Pinpoint the cell where the given text exists, returning its [X, Y] midpoint coordinate. 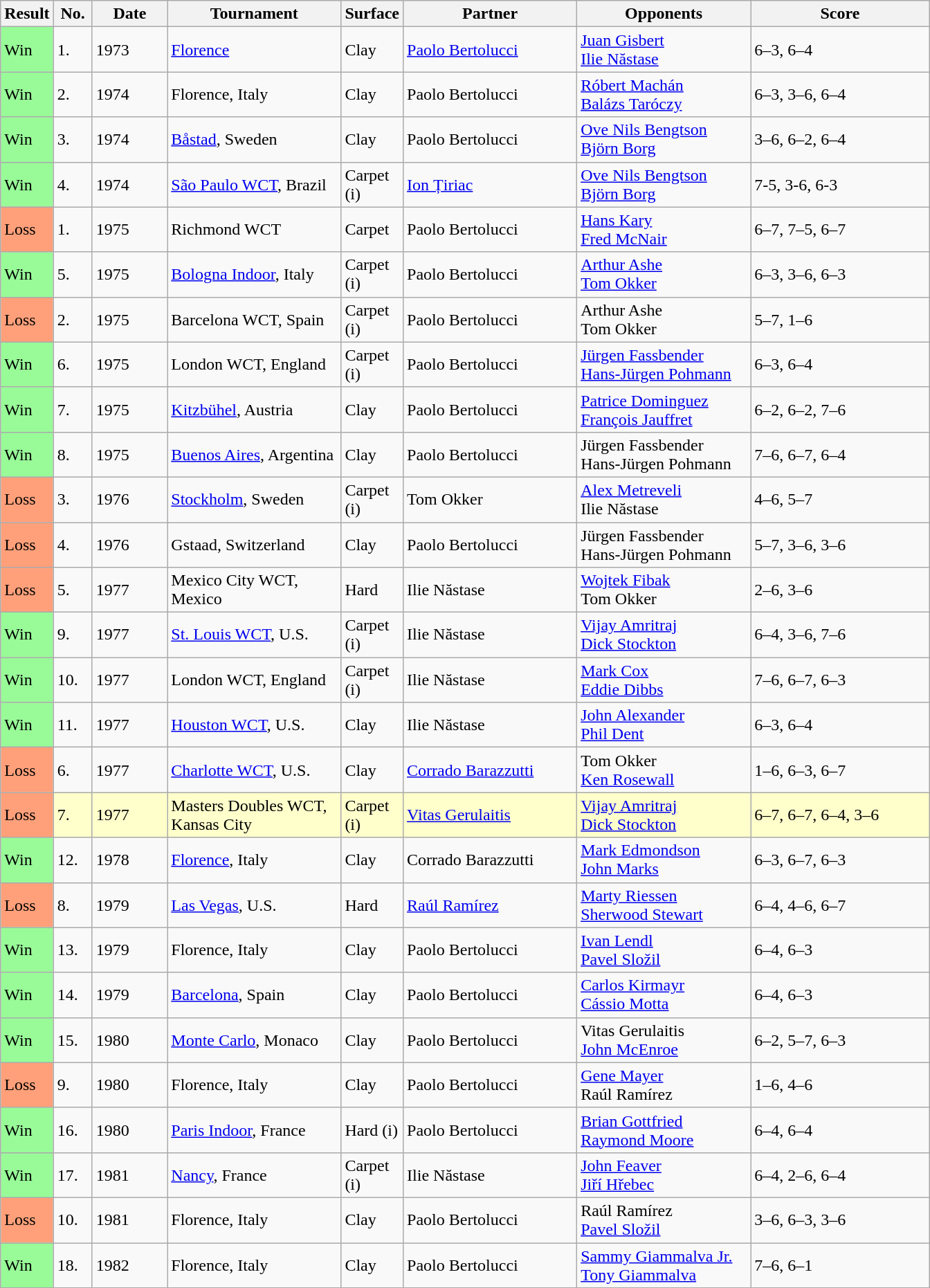
Tournament [255, 14]
No. [73, 14]
Date [130, 14]
Houston WCT, U.S. [255, 725]
Sammy Giammalva Jr. Tony Giammalva [664, 1265]
Hans Kary Fred McNair [664, 230]
Las Vegas, U.S. [255, 905]
13. [73, 950]
3–6, 6–2, 6–4 [840, 140]
Carpet [372, 230]
Raúl Ramírez [490, 905]
17. [73, 1175]
12. [73, 860]
7-5, 3-6, 6-3 [840, 184]
São Paulo WCT, Brazil [255, 184]
Vitas Gerulaitis [490, 815]
Score [840, 14]
14. [73, 995]
18. [73, 1265]
Barcelona WCT, Spain [255, 320]
6–4, 2–6, 6–4 [840, 1175]
Monte Carlo, Monaco [255, 1040]
Opponents [664, 14]
Róbert Machán Balázs Taróczy [664, 94]
Masters Doubles WCT, Kansas City [255, 815]
1–6, 6–3, 6–7 [840, 770]
Richmond WCT [255, 230]
7–6, 6–7, 6–4 [840, 454]
Vitas Gerulaitis John McEnroe [664, 1040]
Florence [255, 50]
6–2, 6–2, 7–6 [840, 410]
5–7, 3–6, 3–6 [840, 544]
3–6, 6–3, 3–6 [840, 1219]
Raúl Ramírez Pavel Složil [664, 1219]
Marty Riessen Sherwood Stewart [664, 905]
Båstad, Sweden [255, 140]
Mark Edmondson John Marks [664, 860]
Nancy, France [255, 1175]
6–4, 3–6, 7–6 [840, 635]
6–7, 7–5, 6–7 [840, 230]
Kitzbühel, Austria [255, 410]
Tom Okker [490, 500]
Bologna Indoor, Italy [255, 274]
6–7, 6–7, 6–4, 3–6 [840, 815]
1973 [130, 50]
Stockholm, Sweden [255, 500]
Brian Gottfried Raymond Moore [664, 1130]
Ion Țiriac [490, 184]
6–4, 6–4 [840, 1130]
St. Louis WCT, U.S. [255, 635]
Surface [372, 14]
Barcelona, Spain [255, 995]
7–6, 6–1 [840, 1265]
1978 [130, 860]
6–4, 4–6, 6–7 [840, 905]
Juan Gisbert Ilie Năstase [664, 50]
Tom Okker Ken Rosewall [664, 770]
1–6, 4–6 [840, 1085]
16. [73, 1130]
Gstaad, Switzerland [255, 544]
6–3, 3–6, 6–4 [840, 94]
7–6, 6–7, 6–3 [840, 680]
Buenos Aires, Argentina [255, 454]
Result [27, 14]
John Feaver Jiří Hřebec [664, 1175]
John Alexander Phil Dent [664, 725]
1982 [130, 1265]
6–3, 3–6, 6–3 [840, 274]
Gene Mayer Raúl Ramírez [664, 1085]
15. [73, 1040]
Alex Metreveli Ilie Năstase [664, 500]
6–2, 5–7, 6–3 [840, 1040]
Patrice Dominguez François Jauffret [664, 410]
Mark Cox Eddie Dibbs [664, 680]
Charlotte WCT, U.S. [255, 770]
11. [73, 725]
Mexico City WCT, Mexico [255, 590]
Wojtek Fibak Tom Okker [664, 590]
Partner [490, 14]
Hard (i) [372, 1130]
Carlos Kirmayr Cássio Motta [664, 995]
4–6, 5–7 [840, 500]
Ivan Lendl Pavel Složil [664, 950]
6–3, 6–7, 6–3 [840, 860]
Paris Indoor, France [255, 1130]
2–6, 3–6 [840, 590]
5–7, 1–6 [840, 320]
